Locate the cell with the specified text and output its (X, Y) center coordinate. 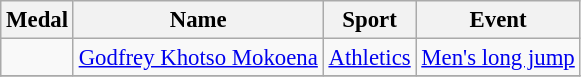
Event (498, 20)
Name (198, 20)
Athletics (370, 58)
Godfrey Khotso Mokoena (198, 58)
Medal (38, 20)
Men's long jump (498, 58)
Sport (370, 20)
